Determine the [X, Y] coordinate at the center of the cell enclosing the given text.  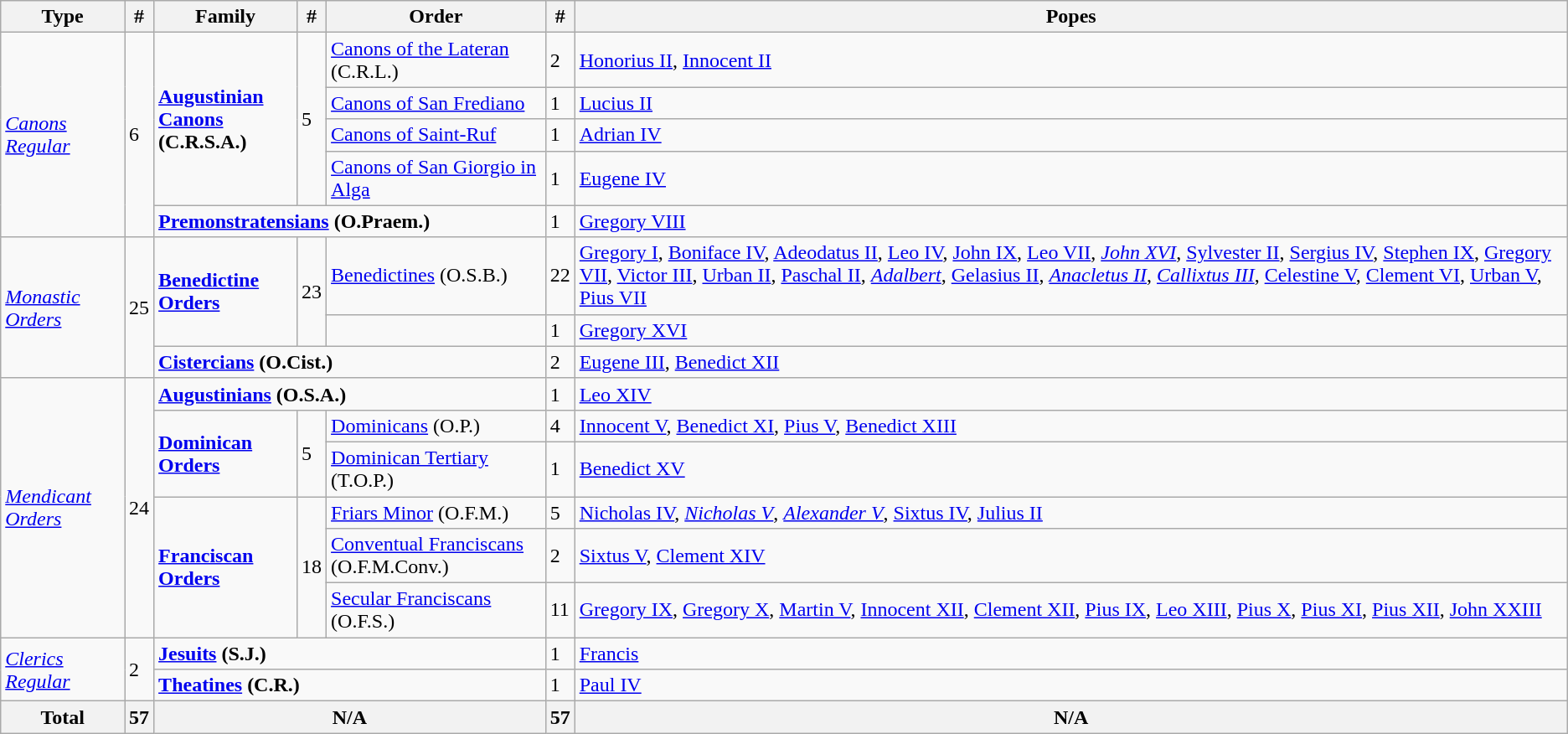
Jesuits (S.J.) [350, 654]
Benedictine Orders [226, 292]
Leo XIV [1070, 394]
18 [312, 566]
Friars Minor (O.F.M.) [436, 512]
Adrian IV [1070, 135]
AugustinianCanons(C.R.S.A.) [226, 119]
Canons of San Frediano [436, 103]
Monastic Orders [63, 308]
Gregory IX, Gregory X, Martin V, Innocent XII, Clement XII, Pius IX, Leo XIII, Pius X, Pius XI, Pius XII, John XXIII [1070, 610]
Family [226, 17]
Gregory XVI [1070, 330]
Canons of San Giorgio in Alga [436, 178]
Eugene III, Benedict XII [1070, 362]
Total [63, 717]
Canons Regular [63, 135]
Dominican Tertiary (T.O.P.) [436, 469]
Canons of Saint-Ruf [436, 135]
Francis [1070, 654]
Dominican Orders [226, 452]
23 [312, 292]
Order [436, 17]
Benedictines (O.S.B.) [436, 276]
Gregory VIII [1070, 221]
4 [560, 426]
Lucius II [1070, 103]
Benedict XV [1070, 469]
Canons of the Lateran (C.R.L.) [436, 60]
24 [139, 508]
Popes [1070, 17]
Honorius II, Innocent II [1070, 60]
Innocent V, Benedict XI, Pius V, Benedict XIII [1070, 426]
Premonstratensians (O.Praem.) [350, 221]
22 [560, 276]
Nicholas IV, Nicholas V, Alexander V, Sixtus IV, Julius II [1070, 512]
Conventual Franciscans (O.F.M.Conv.) [436, 556]
25 [139, 308]
Mendicant Orders [63, 508]
Theatines (C.R.) [350, 685]
Dominicans (O.P.) [436, 426]
Clerics Regular [63, 669]
Eugene IV [1070, 178]
Franciscan Orders [226, 566]
Augustinians (O.S.A.) [350, 394]
Cistercians (O.Cist.) [350, 362]
6 [139, 135]
11 [560, 610]
Type [63, 17]
Sixtus V, Clement XIV [1070, 556]
Secular Franciscans (O.F.S.) [436, 610]
Paul IV [1070, 685]
